Determine the [x, y] coordinate at the center of the cell enclosing the given text.  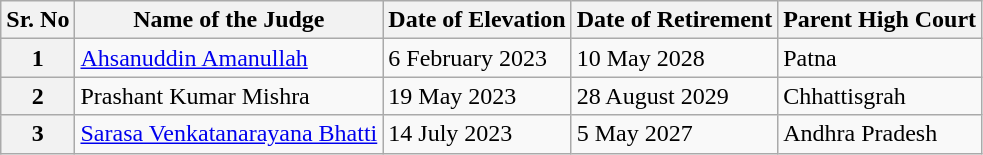
1 [38, 58]
2 [38, 96]
Sr. No [38, 20]
Date of Retirement [674, 20]
Date of Elevation [477, 20]
Parent High Court [880, 20]
Sarasa Venkatanarayana Bhatti [229, 134]
5 May 2027 [674, 134]
Patna [880, 58]
Ahsanuddin Amanullah [229, 58]
Chhattisgrah [880, 96]
14 July 2023 [477, 134]
19 May 2023 [477, 96]
3 [38, 134]
Prashant Kumar Mishra [229, 96]
6 February 2023 [477, 58]
28 August 2029 [674, 96]
Name of the Judge [229, 20]
Andhra Pradesh [880, 134]
10 May 2028 [674, 58]
